Determine the [X, Y] coordinate at the center of the cell enclosing the given text.  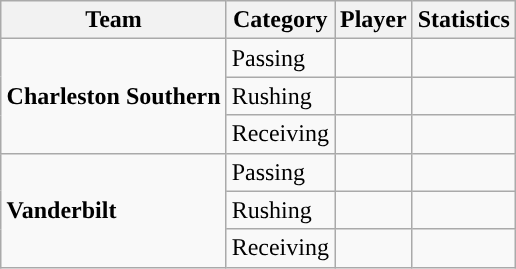
Team [114, 20]
Vanderbilt [114, 210]
Category [280, 20]
Charleston Southern [114, 96]
Statistics [464, 20]
Player [373, 20]
